From the cell containing the given text, extract its center point as [x, y] coordinate. 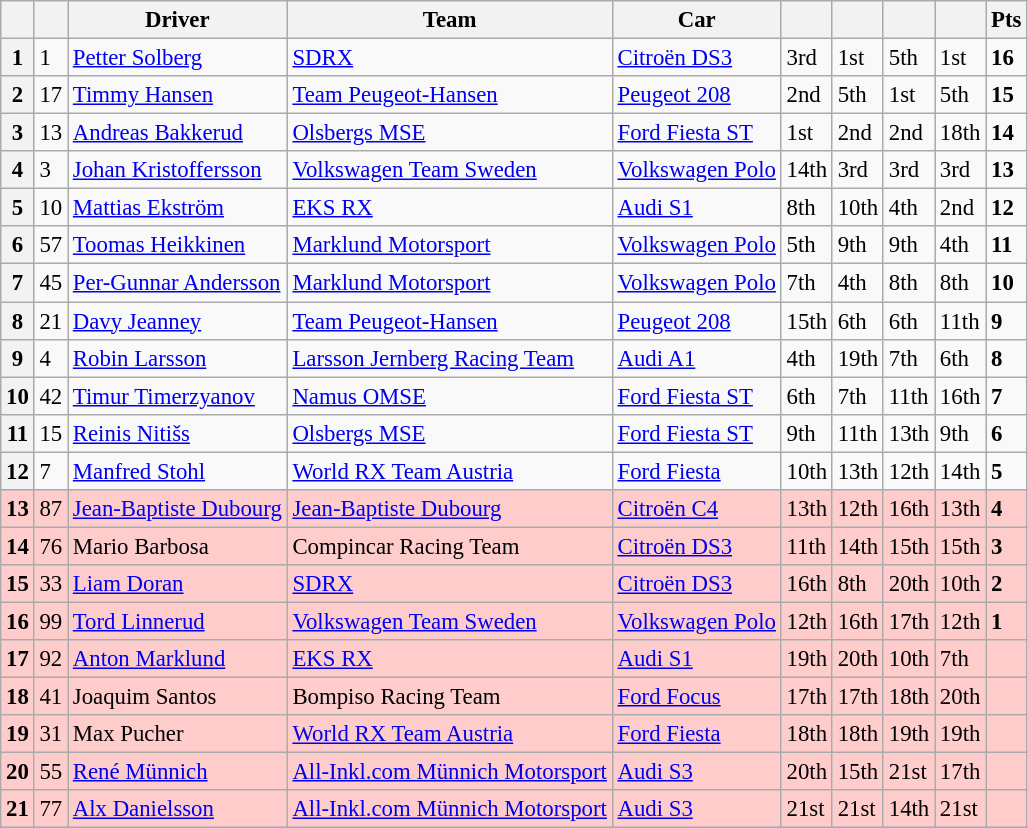
Audi A1 [696, 358]
99 [50, 621]
Toomas Heikkinen [178, 245]
Driver [178, 20]
Robin Larsson [178, 358]
Per-Gunnar Andersson [178, 283]
Mattias Ekström [178, 208]
Timur Timerzyanov [178, 396]
19 [18, 734]
Manfred Stohl [178, 471]
Tord Linnerud [178, 621]
Car [696, 20]
92 [50, 659]
33 [50, 584]
77 [50, 809]
Larsson Jernberg Racing Team [450, 358]
31 [50, 734]
René Münnich [178, 772]
Liam Doran [178, 584]
18 [18, 697]
Citroën C4 [696, 509]
Joaquim Santos [178, 697]
76 [50, 546]
45 [50, 283]
Namus OMSE [450, 396]
Bompiso Racing Team [450, 697]
55 [50, 772]
Petter Solberg [178, 58]
Ford Focus [696, 697]
41 [50, 697]
Johan Kristoffersson [178, 170]
Anton Marklund [178, 659]
Alx Danielsson [178, 809]
42 [50, 396]
Pts [1006, 20]
Mario Barbosa [178, 546]
57 [50, 245]
Team [450, 20]
Max Pucher [178, 734]
Timmy Hansen [178, 95]
Compincar Racing Team [450, 546]
20 [18, 772]
Reinis Nitišs [178, 433]
Davy Jeanney [178, 321]
87 [50, 509]
Andreas Bakkerud [178, 133]
